Output the [x, y] coordinate of the center of the cell containing the given text.  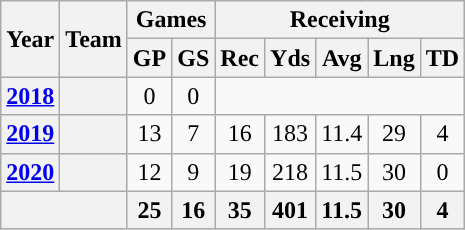
19 [240, 172]
29 [394, 134]
Rec [240, 58]
2020 [30, 172]
GP [149, 58]
Games [170, 20]
2019 [30, 134]
7 [194, 134]
12 [149, 172]
9 [194, 172]
Receiving [340, 20]
Lng [394, 58]
25 [149, 210]
Year [30, 39]
35 [240, 210]
TD [442, 58]
Yds [290, 58]
Team [94, 39]
401 [290, 210]
Avg [342, 58]
GS [194, 58]
183 [290, 134]
218 [290, 172]
2018 [30, 96]
13 [149, 134]
11.4 [342, 134]
